Provide the (x, y) coordinate of the cell's center where the given text is located.  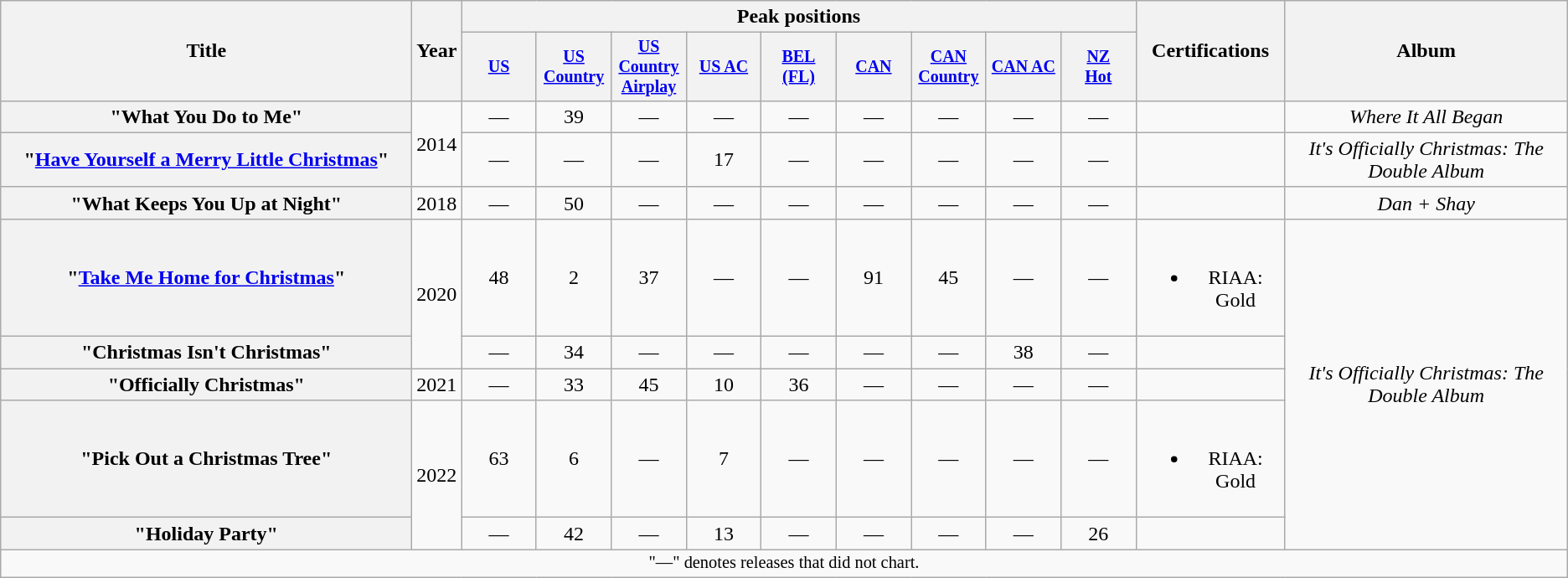
NZHot (1099, 67)
US Country Airplay (648, 67)
7 (724, 459)
17 (724, 159)
2 (573, 277)
13 (724, 534)
CAN Country (948, 67)
"—" denotes releases that did not chart. (784, 564)
Where It All Began (1426, 116)
2022 (437, 475)
"Have Yourself a Merry Little Christmas" (206, 159)
Title (206, 51)
10 (724, 384)
2020 (437, 293)
37 (648, 277)
39 (573, 116)
CAN (873, 67)
CAN AC (1024, 67)
Year (437, 51)
Album (1426, 51)
6 (573, 459)
US (499, 67)
2014 (437, 144)
50 (573, 203)
"Take Me Home for Christmas" (206, 277)
26 (1099, 534)
91 (873, 277)
33 (573, 384)
2018 (437, 203)
38 (1024, 353)
"Officially Christmas" (206, 384)
BEL(FL) (799, 67)
US AC (724, 67)
36 (799, 384)
"Pick Out a Christmas Tree" (206, 459)
US Country (573, 67)
42 (573, 534)
34 (573, 353)
63 (499, 459)
2021 (437, 384)
"Holiday Party" (206, 534)
"Christmas Isn't Christmas" (206, 353)
"What You Do to Me" (206, 116)
48 (499, 277)
Certifications (1210, 51)
"What Keeps You Up at Night" (206, 203)
Peak positions (799, 17)
Dan + Shay (1426, 203)
